Find where the given text appears and provide that cell's center as (x, y) coordinate. 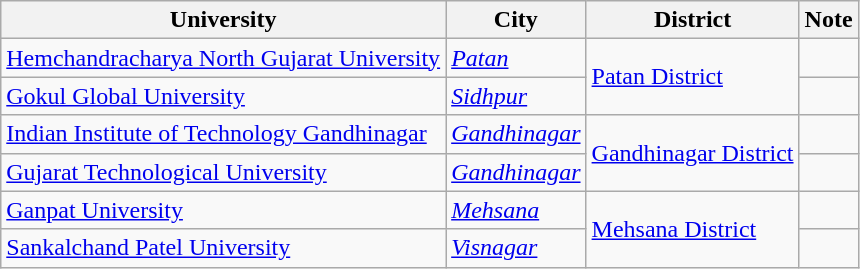
Note (828, 20)
University (224, 20)
Patan District (692, 77)
Hemchandracharya North Gujarat University (224, 58)
Visnagar (516, 248)
Patan (516, 58)
Indian Institute of Technology Gandhinagar (224, 134)
City (516, 20)
Gokul Global University (224, 96)
Mehsana (516, 210)
Ganpat University (224, 210)
Gujarat Technological University (224, 172)
Sidhpur (516, 96)
District (692, 20)
Sankalchand Patel University (224, 248)
Mehsana District (692, 229)
Gandhinagar District (692, 153)
